Extract the [X, Y] coordinate from the center of the cell holding the provided text.  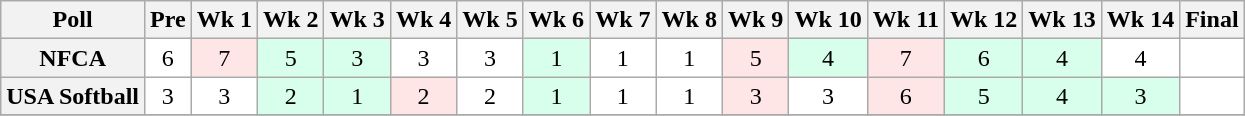
Poll [73, 20]
USA Softball [73, 96]
Wk 14 [1140, 20]
Wk 12 [983, 20]
NFCA [73, 58]
Wk 11 [906, 20]
Wk 7 [623, 20]
Pre [168, 20]
Wk 2 [291, 20]
Wk 13 [1062, 20]
Wk 8 [689, 20]
Wk 1 [224, 20]
Wk 10 [828, 20]
Wk 4 [423, 20]
Wk 3 [357, 20]
Final [1212, 20]
Wk 5 [490, 20]
Wk 6 [556, 20]
Wk 9 [755, 20]
